Find where the given text appears and provide that cell's center as (x, y) coordinate. 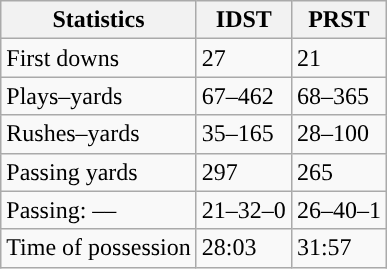
265 (338, 172)
PRST (338, 20)
28–100 (338, 134)
Rushes–yards (99, 134)
297 (244, 172)
Passing: –– (99, 210)
IDST (244, 20)
28:03 (244, 248)
26–40–1 (338, 210)
21 (338, 58)
67–462 (244, 96)
Time of possession (99, 248)
31:57 (338, 248)
Passing yards (99, 172)
Plays–yards (99, 96)
35–165 (244, 134)
First downs (99, 58)
21–32–0 (244, 210)
Statistics (99, 20)
68–365 (338, 96)
27 (244, 58)
